Extract the [x, y] coordinate from the center of the cell holding the provided text.  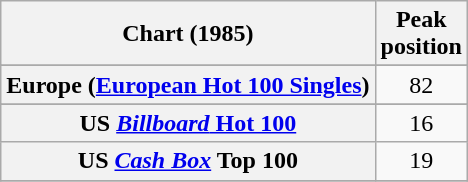
US Billboard Hot 100 [188, 123]
Peakposition [421, 34]
16 [421, 123]
82 [421, 85]
Chart (1985) [188, 34]
Europe (European Hot 100 Singles) [188, 85]
US Cash Box Top 100 [188, 161]
19 [421, 161]
